Scan for the cell matching the given text and deliver its (X, Y) coordinate at center. 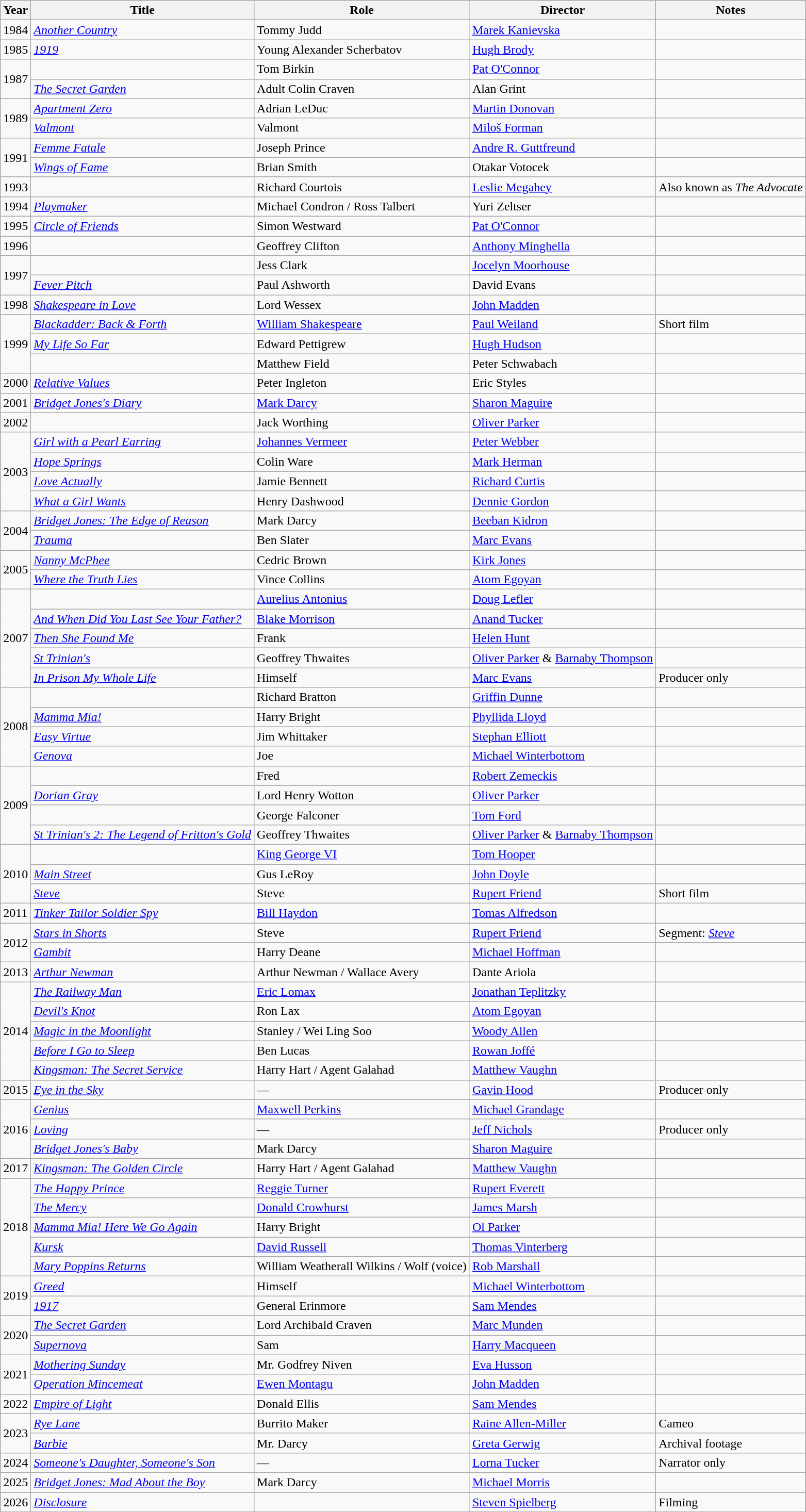
2002 (15, 422)
The Happy Prince (142, 1188)
Archival footage (731, 1443)
Notes (731, 10)
Mr. Godfrey Niven (362, 1365)
Mothering Sunday (142, 1365)
2001 (15, 403)
Loving (142, 1129)
2017 (15, 1168)
2009 (15, 805)
Kirk Jones (562, 560)
2005 (15, 569)
Love Actually (142, 481)
St Trinian's 2: The Legend of Fritton's Gold (142, 834)
Matthew Field (362, 364)
Griffin Dunne (562, 697)
Rowan Joffé (562, 1050)
Tom Birkin (362, 69)
Nanny McPhee (142, 560)
Peter Schwabach (562, 364)
Tinker Tailor Soldier Spy (142, 913)
Maxwell Perkins (362, 1109)
Burrito Maker (362, 1423)
Gus LeRoy (362, 874)
Edward Pettigrew (362, 344)
Barbie (142, 1443)
2022 (15, 1404)
Dorian Gray (142, 795)
Rupert Everett (562, 1188)
Peter Webber (562, 442)
William Weatherall Wilkins / Wolf (voice) (362, 1267)
1995 (15, 226)
Circle of Friends (142, 226)
Jamie Bennett (362, 481)
Girl with a Pearl Earring (142, 442)
King George VI (362, 854)
2011 (15, 913)
Brian Smith (362, 167)
Arthur Newman / Wallace Avery (362, 972)
Harry Macqueen (562, 1345)
Aurelius Antonius (362, 599)
Anand Tucker (562, 619)
Otakar Votocek (562, 167)
Cedric Brown (362, 560)
Mamma Mia! (142, 717)
Adult Colin Craven (362, 89)
Ewen Montagu (362, 1384)
Sam (362, 1345)
Michael Condron / Ross Talbert (362, 206)
Richard Bratton (362, 697)
Geoffrey Clifton (362, 246)
1999 (15, 344)
1996 (15, 246)
Jocelyn Moorhouse (562, 266)
Michael Grandage (562, 1109)
Jim Whittaker (362, 736)
1985 (15, 50)
Donald Crowhurst (362, 1208)
Filming (731, 1502)
Greed (142, 1286)
Robert Zemeckis (562, 776)
Director (562, 10)
Jeff Nichols (562, 1129)
Raine Allen-Miller (562, 1423)
Alan Grint (562, 89)
Peter Ingleton (362, 383)
Anthony Minghella (562, 246)
2010 (15, 874)
Greta Gerwig (562, 1443)
Tomas Alfredson (562, 913)
Devil's Knot (142, 1011)
Thomas Vinterberg (562, 1247)
1991 (15, 157)
Narrator only (731, 1462)
Wings of Fame (142, 167)
Genius (142, 1109)
Playmaker (142, 206)
Stanley / Wei Ling Soo (362, 1031)
Femme Fatale (142, 147)
Dennie Gordon (562, 501)
2016 (15, 1129)
2004 (15, 530)
Rob Marshall (562, 1267)
Fever Pitch (142, 285)
Donald Ellis (362, 1404)
Adrian LeDuc (362, 108)
Fred (362, 776)
Ben Lucas (362, 1050)
Michael Hoffman (562, 952)
2020 (15, 1335)
1989 (15, 118)
2026 (15, 1502)
Vince Collins (362, 580)
Reggie Turner (362, 1188)
Yuri Zeltser (562, 206)
Colin Ware (362, 462)
2024 (15, 1462)
Gavin Hood (562, 1090)
Bridget Jones: The Edge of Reason (142, 520)
Genova (142, 756)
Mary Poppins Returns (142, 1267)
Another Country (142, 30)
Martin Donovan (562, 108)
Ol Parker (562, 1227)
2012 (15, 943)
2008 (15, 727)
Cameo (731, 1423)
Shakespeare in Love (142, 305)
Ben Slater (362, 540)
General Erinmore (362, 1306)
Michael Morris (562, 1482)
Segment: Steve (731, 933)
2019 (15, 1296)
Operation Mincemeat (142, 1384)
Jack Worthing (362, 422)
Eric Lomax (362, 992)
Supernova (142, 1345)
Bridget Jones's Diary (142, 403)
Main Street (142, 874)
Hugh Hudson (562, 344)
In Prison My Whole Life (142, 678)
Then She Found Me (142, 638)
2000 (15, 383)
Year (15, 10)
2018 (15, 1227)
Relative Values (142, 383)
1917 (142, 1306)
Lord Wessex (362, 305)
Empire of Light (142, 1404)
1998 (15, 305)
Jonathan Teplitzky (562, 992)
Mr. Darcy (362, 1443)
The Mercy (142, 1208)
Where the Truth Lies (142, 580)
Hope Springs (142, 462)
Harry Deane (362, 952)
George Falconer (362, 815)
Gambit (142, 952)
Tom Ford (562, 815)
The Railway Man (142, 992)
Rye Lane (142, 1423)
1997 (15, 275)
Blackadder: Back & Forth (142, 324)
Tommy Judd (362, 30)
Andre R. Guttfreund (562, 147)
My Life So Far (142, 344)
Richard Courtois (362, 187)
David Evans (562, 285)
Dante Ariola (562, 972)
Eva Husson (562, 1365)
John Doyle (562, 874)
Kingsman: The Secret Service (142, 1070)
1987 (15, 79)
Blake Morrison (362, 619)
Jess Clark (362, 266)
2007 (15, 638)
Eric Styles (562, 383)
Leslie Megahey (562, 187)
Joseph Prince (362, 147)
Helen Hunt (562, 638)
Bill Haydon (362, 913)
James Marsh (562, 1208)
Bridget Jones: Mad About the Boy (142, 1482)
Ron Lax (362, 1011)
Doug Lefler (562, 599)
1993 (15, 187)
Magic in the Moonlight (142, 1031)
And When Did You Last See Your Father? (142, 619)
Paul Ashworth (362, 285)
Kursk (142, 1247)
Apartment Zero (142, 108)
Tom Hooper (562, 854)
Someone's Daughter, Someone's Son (142, 1462)
Marek Kanievska (562, 30)
Steven Spielberg (562, 1502)
Before I Go to Sleep (142, 1050)
Young Alexander Scherbatov (362, 50)
Beeban Kidron (562, 520)
Lord Archibald Craven (362, 1325)
Trauma (142, 540)
David Russell (362, 1247)
Easy Virtue (142, 736)
Also known as The Advocate (731, 187)
Title (142, 10)
Stephan Elliott (562, 736)
Hugh Brody (562, 50)
Henry Dashwood (362, 501)
2021 (15, 1374)
1919 (142, 50)
2014 (15, 1031)
1994 (15, 206)
2025 (15, 1482)
Paul Weiland (562, 324)
Woody Allen (562, 1031)
Bridget Jones's Baby (142, 1148)
Mark Herman (562, 462)
2003 (15, 471)
Role (362, 10)
Simon Westward (362, 226)
Johannes Vermeer (362, 442)
Kingsman: The Golden Circle (142, 1168)
1984 (15, 30)
Phyllida Lloyd (562, 717)
2023 (15, 1433)
What a Girl Wants (142, 501)
Miloš Forman (562, 128)
Disclosure (142, 1502)
Richard Curtis (562, 481)
Marc Munden (562, 1325)
Joe (362, 756)
Eye in the Sky (142, 1090)
William Shakespeare (362, 324)
Frank (362, 638)
St Trinian's (142, 658)
Lorna Tucker (562, 1462)
Lord Henry Wotton (362, 795)
2015 (15, 1090)
Mamma Mia! Here We Go Again (142, 1227)
2013 (15, 972)
Arthur Newman (142, 972)
Stars in Shorts (142, 933)
